Locate the cell with the specified text and output its (X, Y) center coordinate. 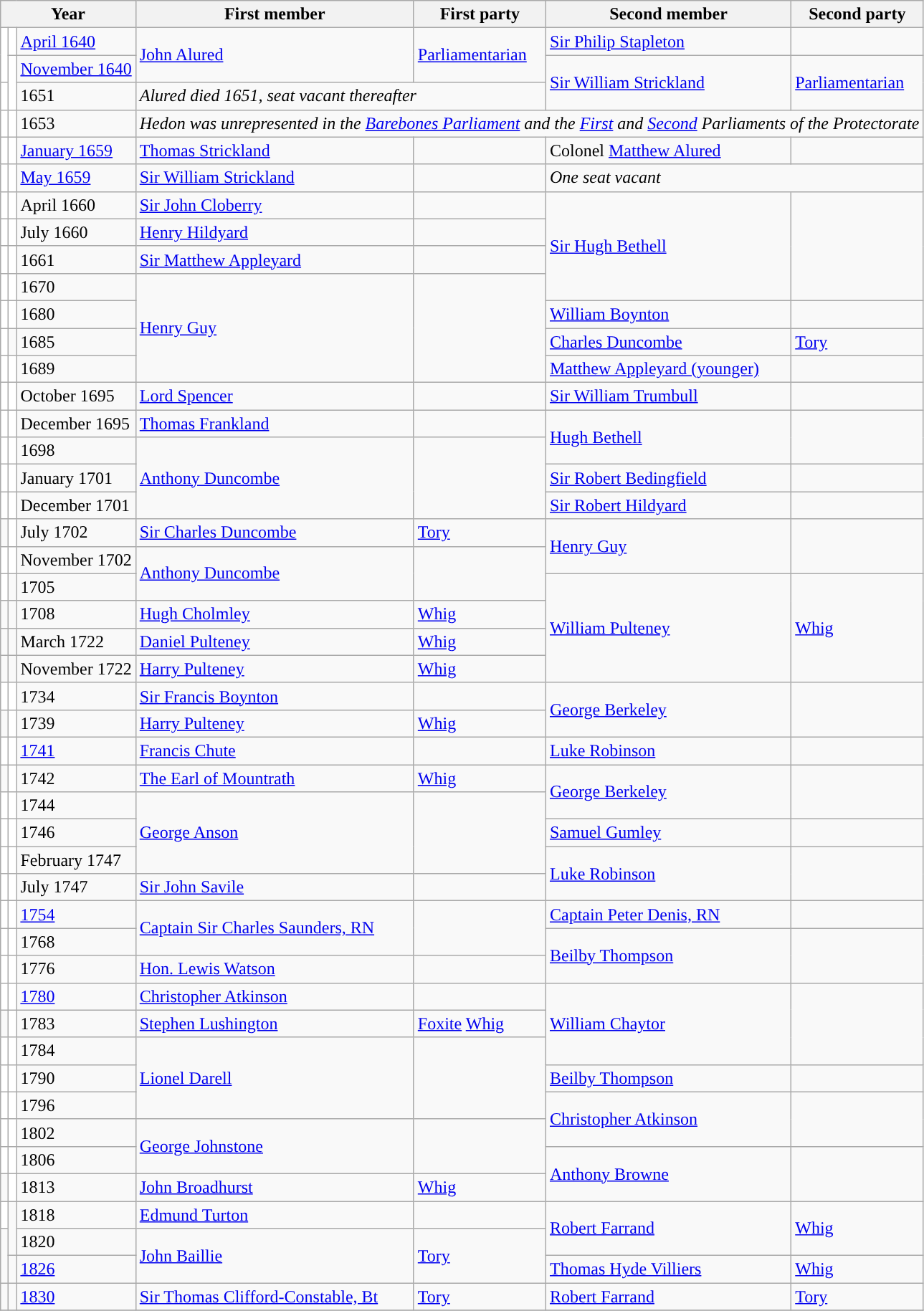
The Earl of Mountrath (275, 778)
Samuel Gumley (668, 833)
Matthew Appleyard (younger) (668, 369)
January 1701 (76, 478)
Hon. Lewis Watson (275, 969)
Foxite Whig (480, 1024)
Anthony Browne (668, 1173)
Thomas Frankland (275, 424)
1651 (76, 96)
Captain Peter Denis, RN (668, 915)
George Johnstone (275, 1146)
1670 (76, 287)
Thomas Strickland (275, 151)
April 1640 (76, 42)
1784 (76, 1051)
1741 (76, 750)
1653 (76, 123)
May 1659 (76, 178)
December 1695 (76, 424)
1698 (76, 451)
Hedon was unrepresented in the Barebones Parliament and the First and Second Parliaments of the Protectorate (529, 123)
Second party (857, 14)
1742 (76, 778)
1680 (76, 314)
October 1695 (76, 396)
January 1659 (76, 151)
John Alured (275, 55)
April 1660 (76, 205)
Colonel Matthew Alured (668, 151)
November 1702 (76, 560)
March 1722 (76, 642)
Thomas Hyde Villiers (668, 1269)
1813 (76, 1187)
1790 (76, 1078)
1744 (76, 806)
February 1747 (76, 860)
1705 (76, 587)
Second member (668, 14)
1783 (76, 1024)
Sir Robert Bedingfield (668, 478)
1830 (76, 1297)
Sir Philip Stapleton (668, 42)
1802 (76, 1133)
Sir Robert Hildyard (668, 505)
Sir Francis Boynton (275, 696)
Lionel Darell (275, 1078)
1780 (76, 996)
First party (480, 14)
Year (68, 14)
Sir John Savile (275, 887)
July 1660 (76, 232)
Sir Thomas Clifford-Constable, Bt (275, 1297)
1754 (76, 915)
1820 (76, 1242)
Sir Hugh Bethell (668, 246)
William Pulteney (668, 628)
Edmund Turton (275, 1215)
1708 (76, 614)
1776 (76, 969)
1746 (76, 833)
1806 (76, 1160)
July 1702 (76, 533)
1818 (76, 1215)
Alured died 1651, seat vacant thereafter (340, 96)
Lord Spencer (275, 396)
William Chaytor (668, 1024)
Henry Hildyard (275, 232)
Sir Charles Duncombe (275, 533)
First member (275, 14)
1739 (76, 723)
Hugh Bethell (668, 437)
One seat vacant (734, 178)
Sir Matthew Appleyard (275, 259)
Francis Chute (275, 750)
Hugh Cholmley (275, 614)
Sir William Trumbull (668, 396)
Daniel Pulteney (275, 642)
December 1701 (76, 505)
1826 (76, 1269)
1796 (76, 1105)
November 1640 (76, 69)
Sir John Cloberry (275, 205)
William Boynton (668, 314)
Charles Duncombe (668, 342)
1734 (76, 696)
1661 (76, 259)
1685 (76, 342)
George Anson (275, 833)
John Baillie (275, 1256)
Captain Sir Charles Saunders, RN (275, 928)
1768 (76, 942)
July 1747 (76, 887)
November 1722 (76, 669)
1689 (76, 369)
Stephen Lushington (275, 1024)
John Broadhurst (275, 1187)
